Detect which cell encompasses the target text, then output its (x, y) center coordinate. 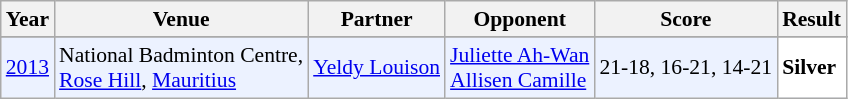
Silver (812, 68)
2013 (28, 68)
Result (812, 19)
Venue (181, 19)
Year (28, 19)
Opponent (520, 19)
Score (686, 19)
National Badminton Centre, Rose Hill, Mauritius (181, 68)
Yeldy Louison (376, 68)
21-18, 16-21, 14-21 (686, 68)
Juliette Ah-Wan Allisen Camille (520, 68)
Partner (376, 19)
